From the cell containing the given text, extract its center point as (X, Y) coordinate. 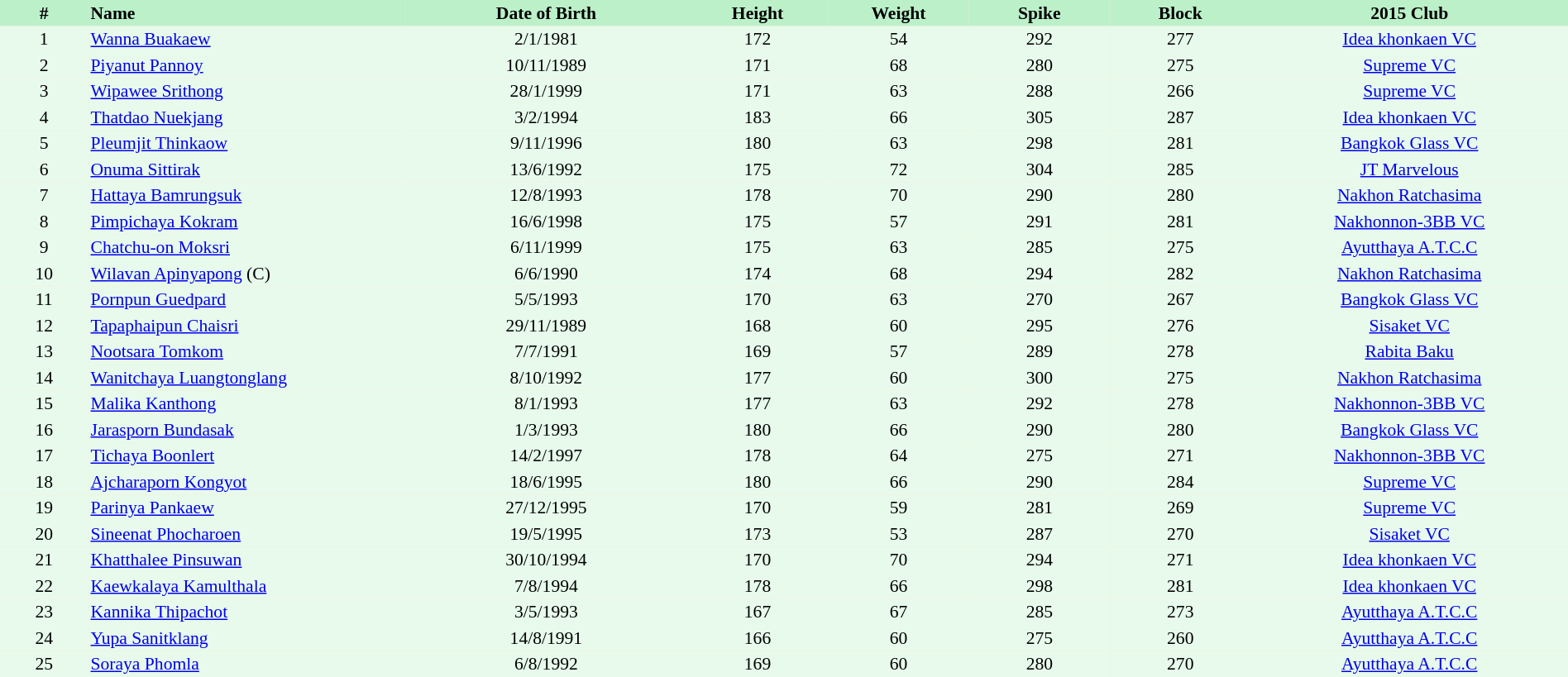
295 (1040, 326)
3/5/1993 (546, 612)
266 (1180, 91)
Wilavan Apinyapong (C) (246, 274)
1/3/1993 (546, 430)
Date of Birth (546, 13)
Rabita Baku (1409, 352)
10 (44, 274)
Khatthalee Pinsuwan (246, 560)
267 (1180, 299)
Pimpichaya Kokram (246, 222)
53 (898, 534)
12/8/1993 (546, 195)
28/1/1999 (546, 91)
Tichaya Boonlert (246, 456)
Ajcharaporn Kongyot (246, 482)
13 (44, 352)
291 (1040, 222)
Pleumjit Thinkaow (246, 144)
Hattaya Bamrungsuk (246, 195)
12 (44, 326)
2015 Club (1409, 13)
173 (758, 534)
16 (44, 430)
Kaewkalaya Kamulthala (246, 586)
Pornpun Guedpard (246, 299)
Wipawee Srithong (246, 91)
167 (758, 612)
183 (758, 117)
18 (44, 482)
289 (1040, 352)
Wanitchaya Luangtonglang (246, 378)
284 (1180, 482)
16/6/1998 (546, 222)
Onuma Sittirak (246, 169)
Tapaphaipun Chaisri (246, 326)
273 (1180, 612)
Parinya Pankaew (246, 508)
4 (44, 117)
Jarasporn Bundasak (246, 430)
3 (44, 91)
64 (898, 456)
Spike (1040, 13)
2/1/1981 (546, 40)
305 (1040, 117)
7/7/1991 (546, 352)
Wanna Buakaew (246, 40)
59 (898, 508)
7/8/1994 (546, 586)
Height (758, 13)
24 (44, 638)
14 (44, 378)
54 (898, 40)
282 (1180, 274)
2 (44, 65)
19 (44, 508)
15 (44, 403)
Chatchu-on Moksri (246, 248)
6/6/1990 (546, 274)
21 (44, 560)
19/5/1995 (546, 534)
5/5/1993 (546, 299)
288 (1040, 91)
166 (758, 638)
29/11/1989 (546, 326)
269 (1180, 508)
22 (44, 586)
Thatdao Nuekjang (246, 117)
8 (44, 222)
67 (898, 612)
13/6/1992 (546, 169)
18/6/1995 (546, 482)
14/8/1991 (546, 638)
3/2/1994 (546, 117)
7 (44, 195)
Yupa Sanitklang (246, 638)
Block (1180, 13)
JT Marvelous (1409, 169)
Name (246, 13)
260 (1180, 638)
277 (1180, 40)
72 (898, 169)
168 (758, 326)
169 (758, 352)
172 (758, 40)
23 (44, 612)
Kannika Thipachot (246, 612)
10/11/1989 (546, 65)
8/10/1992 (546, 378)
Weight (898, 13)
6 (44, 169)
1 (44, 40)
20 (44, 534)
276 (1180, 326)
Malika Kanthong (246, 403)
174 (758, 274)
14/2/1997 (546, 456)
27/12/1995 (546, 508)
9 (44, 248)
Sineenat Phocharoen (246, 534)
6/11/1999 (546, 248)
Piyanut Pannoy (246, 65)
304 (1040, 169)
8/1/1993 (546, 403)
300 (1040, 378)
9/11/1996 (546, 144)
Nootsara Tomkom (246, 352)
# (44, 13)
11 (44, 299)
5 (44, 144)
30/10/1994 (546, 560)
17 (44, 456)
